Identify which cell holds the provided text, then report its [x, y] central coordinate. 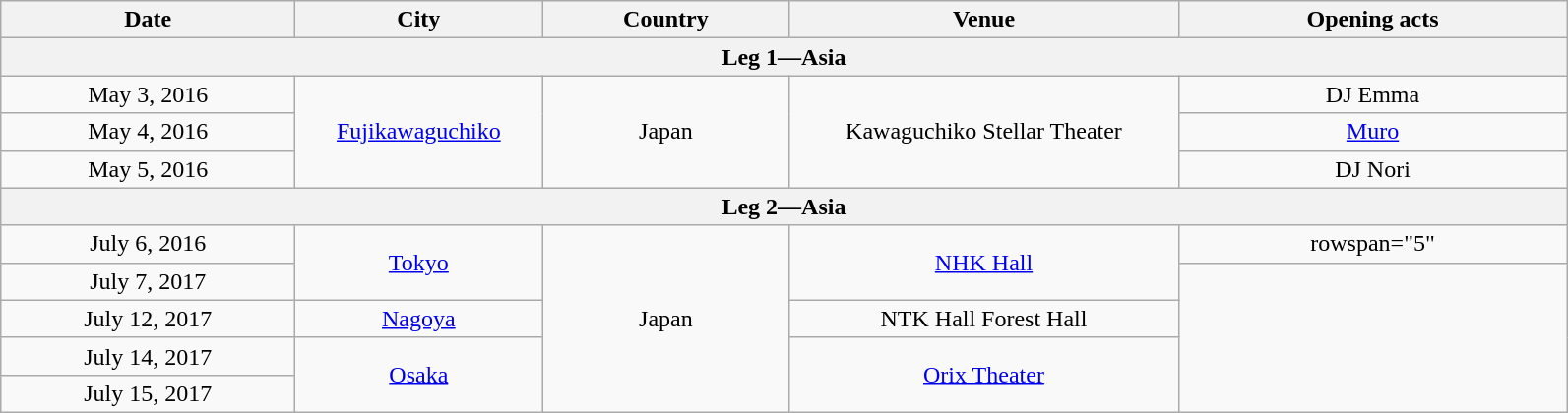
rowspan="5" [1372, 244]
May 4, 2016 [148, 132]
Leg 2—Asia [784, 206]
Fujikawaguchiko [419, 132]
NTK Hall Forest Hall [984, 319]
Orix Theater [984, 375]
DJ Emma [1372, 94]
July 12, 2017 [148, 319]
Muro [1372, 132]
May 5, 2016 [148, 169]
July 7, 2017 [148, 281]
Leg 1—Asia [784, 57]
Nagoya [419, 319]
July 14, 2017 [148, 356]
Osaka [419, 375]
DJ Nori [1372, 169]
July 6, 2016 [148, 244]
Country [665, 20]
Venue [984, 20]
City [419, 20]
May 3, 2016 [148, 94]
July 15, 2017 [148, 393]
Opening acts [1372, 20]
Date [148, 20]
NHK Hall [984, 263]
Tokyo [419, 263]
Kawaguchiko Stellar Theater [984, 132]
